Capture the cell that displays the provided text and extract its (x, y) central coordinate. 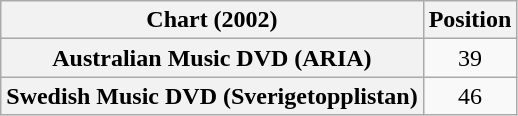
Chart (2002) (212, 20)
Swedish Music DVD (Sverigetopplistan) (212, 96)
46 (470, 96)
39 (470, 58)
Australian Music DVD (ARIA) (212, 58)
Position (470, 20)
